Return the (X, Y) coordinate for the center point of the cell that contains the specified text.  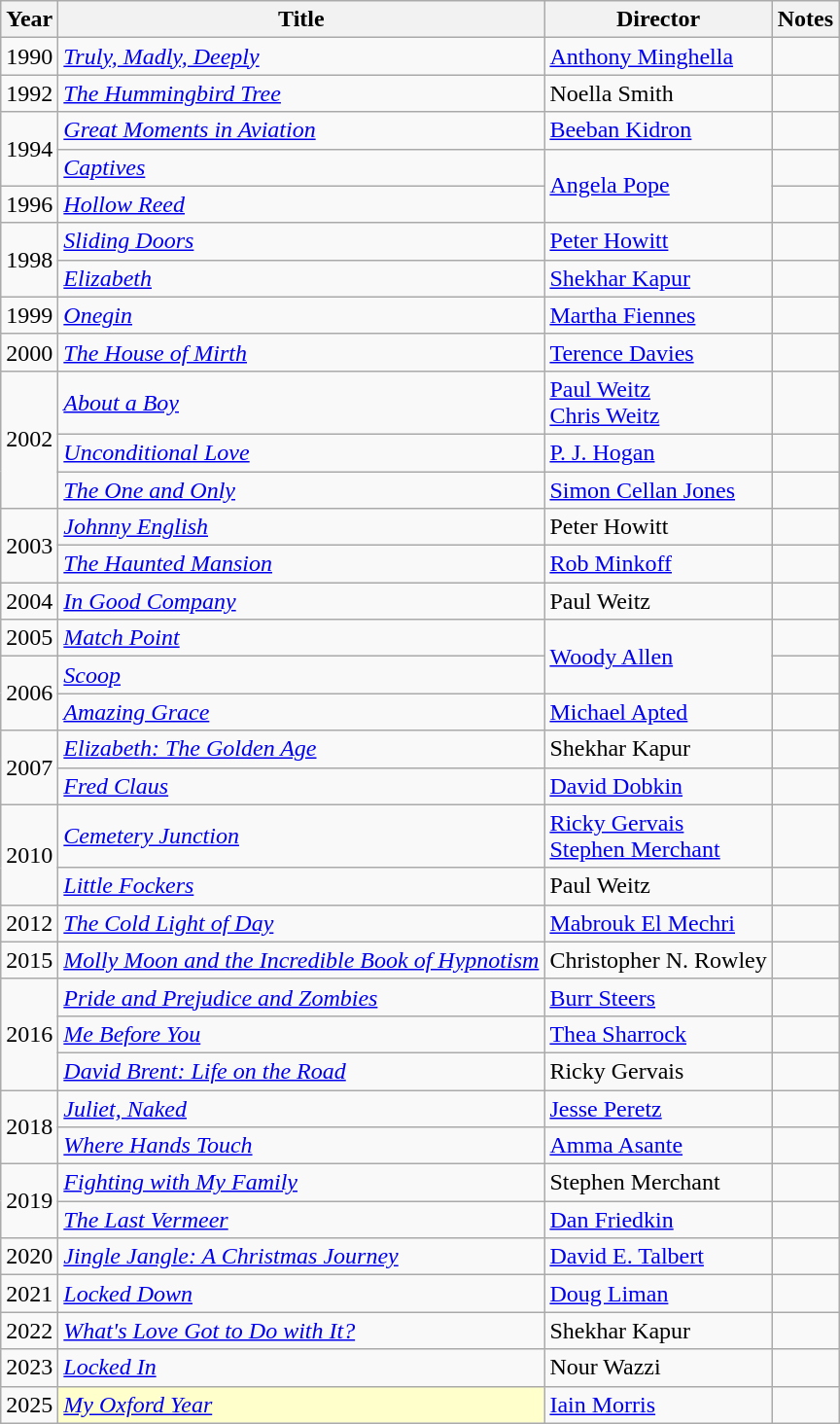
2019 (29, 1201)
Johnny English (301, 527)
What's Love Got to Do with It? (301, 1331)
2016 (29, 1034)
Simon Cellan Jones (658, 489)
Fighting with My Family (301, 1183)
Rob Minkoff (658, 564)
David Dobkin (658, 786)
Onegin (301, 315)
Nour Wazzi (658, 1368)
Locked In (301, 1368)
Thea Sharrock (658, 1034)
Notes (805, 19)
Juliet, Naked (301, 1108)
Cemetery Junction (301, 837)
Ricky GervaisStephen Merchant (658, 837)
Anthony Minghella (658, 56)
Match Point (301, 638)
The One and Only (301, 489)
Beeban Kidron (658, 130)
Jesse Peretz (658, 1108)
1999 (29, 315)
2010 (29, 854)
Hollow Reed (301, 204)
Christopher N. Rowley (658, 960)
Doug Liman (658, 1294)
In Good Company (301, 601)
2012 (29, 923)
Where Hands Touch (301, 1146)
2018 (29, 1126)
The Last Vermeer (301, 1220)
The Hummingbird Tree (301, 93)
2021 (29, 1294)
Michael Apted (658, 712)
Mabrouk El Mechri (658, 923)
Scoop (301, 675)
2020 (29, 1257)
Ricky Gervais (658, 1071)
2006 (29, 694)
Great Moments in Aviation (301, 130)
Elizabeth (301, 278)
Angela Pope (658, 186)
Unconditional Love (301, 452)
Pride and Prejudice and Zombies (301, 997)
Director (658, 19)
Molly Moon and the Incredible Book of Hypnotism (301, 960)
The Haunted Mansion (301, 564)
Noella Smith (658, 93)
Title (301, 19)
1996 (29, 204)
2004 (29, 601)
Little Fockers (301, 886)
Woody Allen (658, 657)
1990 (29, 56)
1994 (29, 149)
David E. Talbert (658, 1257)
1998 (29, 260)
2025 (29, 1405)
2005 (29, 638)
2015 (29, 960)
Elizabeth: The Golden Age (301, 749)
Paul WeitzChris Weitz (658, 403)
P. J. Hogan (658, 452)
Locked Down (301, 1294)
Terence Davies (658, 352)
Captives (301, 167)
2007 (29, 767)
The House of Mirth (301, 352)
Me Before You (301, 1034)
2000 (29, 352)
About a Boy (301, 403)
Amma Asante (658, 1146)
Fred Claus (301, 786)
David Brent: Life on the Road (301, 1071)
2022 (29, 1331)
Dan Friedkin (658, 1220)
Year (29, 19)
Jingle Jangle: A Christmas Journey (301, 1257)
Burr Steers (658, 997)
Iain Morris (658, 1405)
The Cold Light of Day (301, 923)
Amazing Grace (301, 712)
My Oxford Year (301, 1405)
2023 (29, 1368)
Martha Fiennes (658, 315)
2003 (29, 546)
Stephen Merchant (658, 1183)
Sliding Doors (301, 241)
1992 (29, 93)
2002 (29, 440)
Truly, Madly, Deeply (301, 56)
